Identify which cell holds the provided text, then report its [x, y] central coordinate. 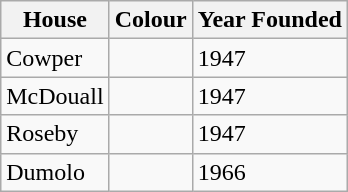
Roseby [55, 134]
House [55, 20]
Cowper [55, 58]
Dumolo [55, 172]
Year Founded [270, 20]
1966 [270, 172]
McDouall [55, 96]
Colour [150, 20]
